Locate the cell with the specified text and output its [X, Y] center coordinate. 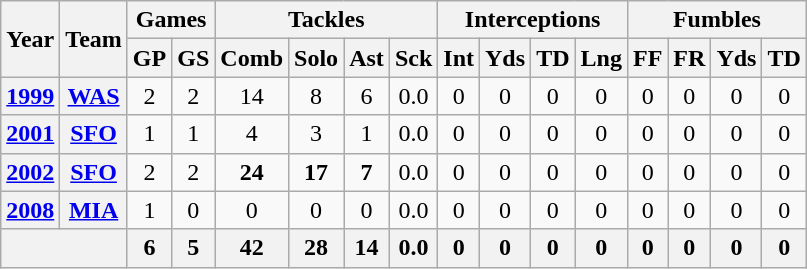
Lng [601, 58]
8 [316, 96]
MIA [94, 210]
Interceptions [533, 20]
Tackles [326, 20]
Year [30, 39]
2001 [30, 134]
42 [252, 248]
Games [170, 20]
3 [316, 134]
7 [367, 172]
Team [94, 39]
4 [252, 134]
2008 [30, 210]
FR [690, 58]
WAS [94, 96]
GS [194, 58]
1999 [30, 96]
Fumbles [716, 20]
17 [316, 172]
24 [252, 172]
Comb [252, 58]
5 [194, 248]
GP [149, 58]
Int [459, 58]
2002 [30, 172]
28 [316, 248]
Solo [316, 58]
Sck [413, 58]
Ast [367, 58]
FF [647, 58]
